Find where the given text appears and provide that cell's center as (X, Y) coordinate. 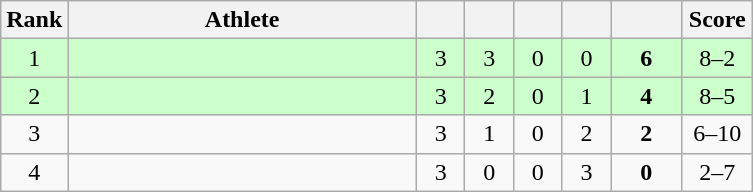
8–2 (718, 58)
2–7 (718, 172)
Score (718, 20)
6 (646, 58)
Athlete (242, 20)
Rank (34, 20)
8–5 (718, 96)
6–10 (718, 134)
